Pinpoint the cell where the given text exists, returning its [x, y] midpoint coordinate. 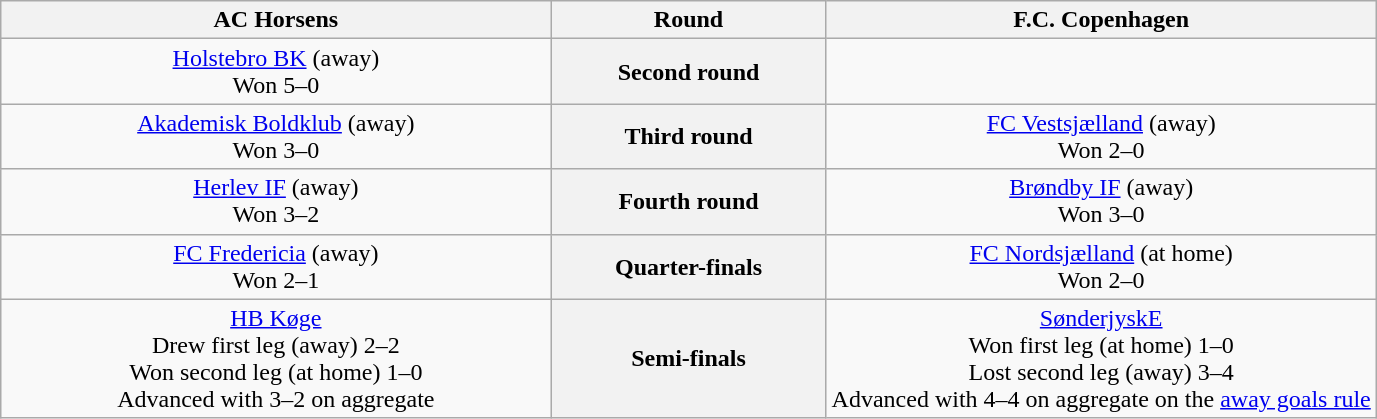
Herlev IF (away)Won 3–2 [276, 202]
Quarter-finals [688, 266]
HB KøgeDrew first leg (away) 2–2Won second leg (at home) 1–0Advanced with 3–2 on aggregate [276, 358]
SønderjyskEWon first leg (at home) 1–0Lost second leg (away) 3–4Advanced with 4–4 on aggregate on the away goals rule [1101, 358]
FC Fredericia (away)Won 2–1 [276, 266]
Third round [688, 136]
Round [688, 20]
Semi-finals [688, 358]
Brøndby IF (away)Won 3–0 [1101, 202]
FC Vestsjælland (away)Won 2–0 [1101, 136]
FC Nordsjælland (at home)Won 2–0 [1101, 266]
F.C. Copenhagen [1101, 20]
Second round [688, 72]
Holstebro BK (away)Won 5–0 [276, 72]
Akademisk Boldklub (away)Won 3–0 [276, 136]
AC Horsens [276, 20]
Fourth round [688, 202]
